For the text-containing cell, return its midpoint in [x, y] coordinate format. 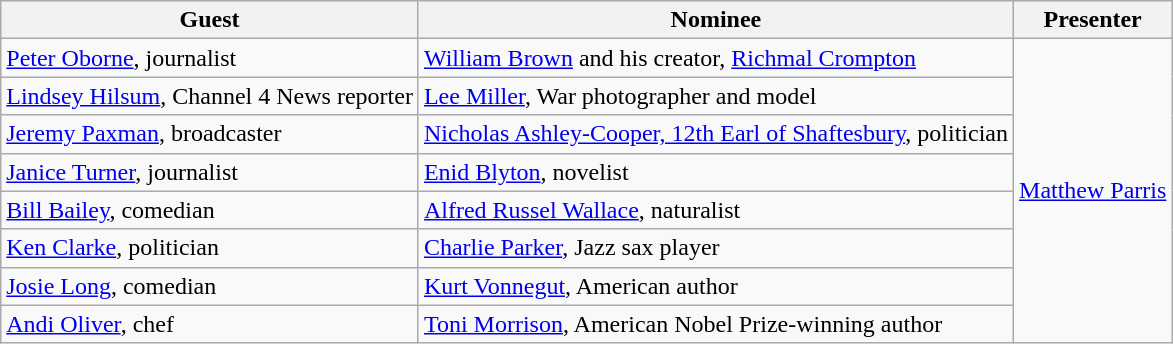
Ken Clarke, politician [210, 248]
Nicholas Ashley-Cooper, 12th Earl of Shaftesbury, politician [716, 134]
Alfred Russel Wallace, naturalist [716, 210]
William Brown and his creator, Richmal Crompton [716, 58]
Nominee [716, 20]
Andi Oliver, chef [210, 324]
Charlie Parker, Jazz sax player [716, 248]
Guest [210, 20]
Presenter [1093, 20]
Lee Miller, War photographer and model [716, 96]
Janice Turner, journalist [210, 172]
Jeremy Paxman, broadcaster [210, 134]
Kurt Vonnegut, American author [716, 286]
Enid Blyton, novelist [716, 172]
Matthew Parris [1093, 191]
Bill Bailey, comedian [210, 210]
Lindsey Hilsum, Channel 4 News reporter [210, 96]
Josie Long, comedian [210, 286]
Peter Oborne, journalist [210, 58]
Toni Morrison, American Nobel Prize-winning author [716, 324]
